Output the [X, Y] coordinate of the center of the cell containing the given text.  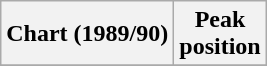
Chart (1989/90) [88, 34]
Peakposition [220, 34]
